Pinpoint the cell where the given text exists, returning its (X, Y) midpoint coordinate. 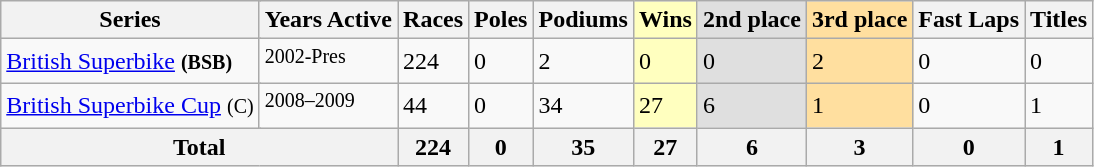
3rd place (859, 20)
British Superbike (BSB) (130, 62)
British Superbike Cup (C) (130, 106)
Years Active (328, 20)
3 (859, 147)
Fast Laps (969, 20)
2nd place (752, 20)
Series (130, 20)
2002-Pres (328, 62)
Wins (665, 20)
44 (434, 106)
2008–2009 (328, 106)
Podiums (583, 20)
Races (434, 20)
34 (583, 106)
Titles (1059, 20)
Poles (501, 20)
35 (583, 147)
Total (200, 147)
